Pinpoint the cell where the given text exists, returning its [x, y] midpoint coordinate. 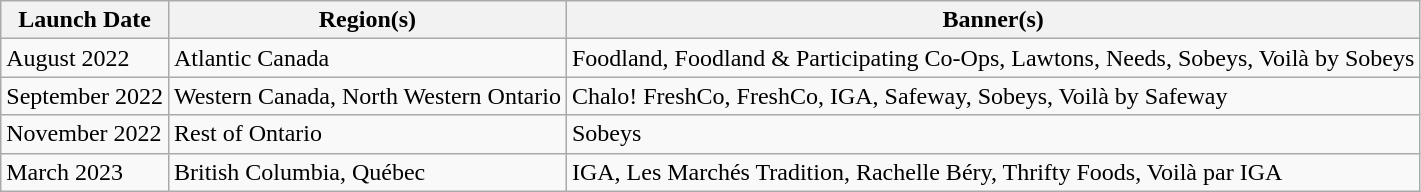
British Columbia, Québec [367, 172]
November 2022 [85, 134]
Western Canada, North Western Ontario [367, 96]
Region(s) [367, 20]
IGA, Les Marchés Tradition, Rachelle Béry, Thrifty Foods, Voilà par IGA [992, 172]
Foodland, Foodland & Participating Co-Ops, Lawtons, Needs, Sobeys, Voilà by Sobeys [992, 58]
Rest of Ontario [367, 134]
March 2023 [85, 172]
Chalo! FreshCo, FreshCo, IGA, Safeway, Sobeys, Voilà by Safeway [992, 96]
Sobeys [992, 134]
Banner(s) [992, 20]
Atlantic Canada [367, 58]
Launch Date [85, 20]
September 2022 [85, 96]
August 2022 [85, 58]
